Locate the cell with the specified text and output its (X, Y) center coordinate. 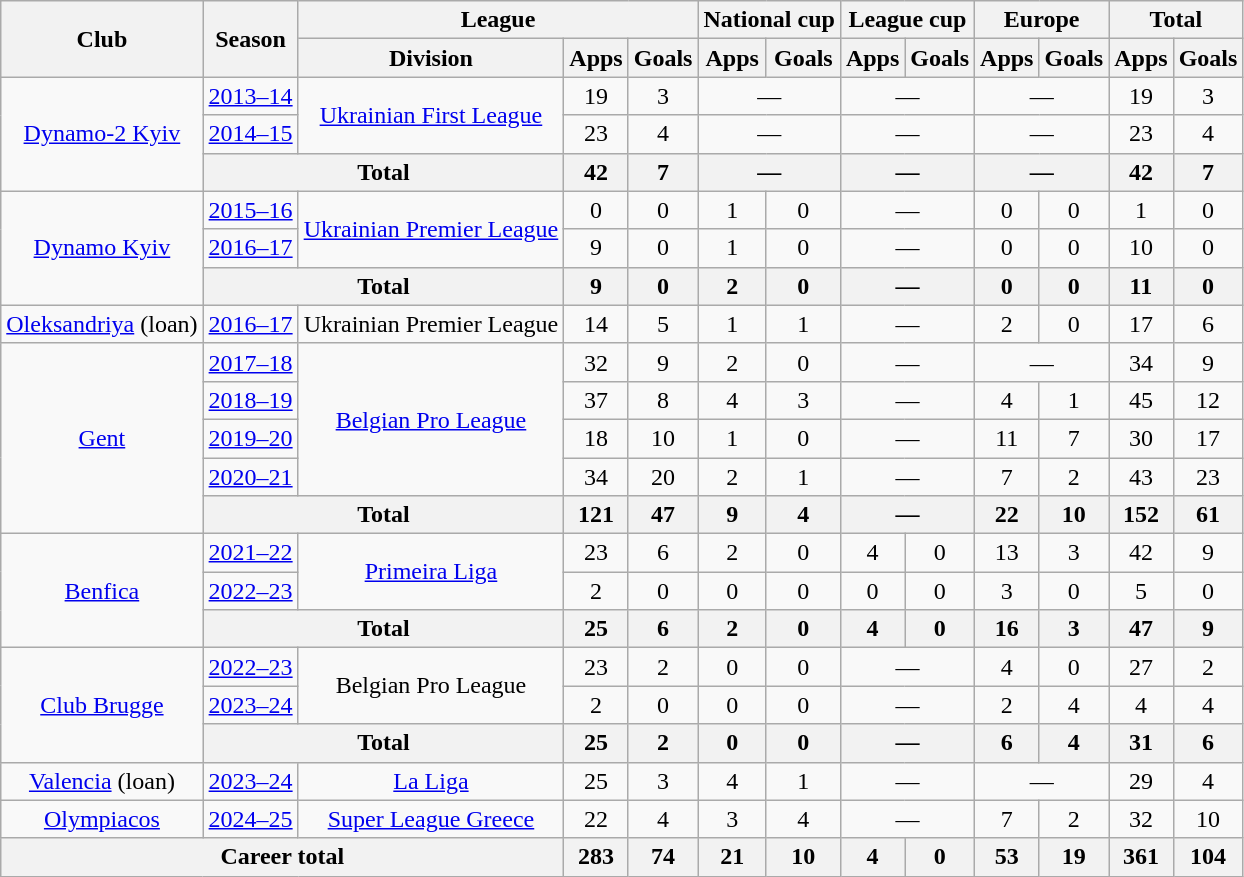
2024–25 (250, 819)
League (498, 20)
Benfica (102, 591)
8 (663, 400)
2017–18 (250, 362)
37 (596, 400)
Club Brugge (102, 705)
La Liga (431, 781)
Primeira Liga (431, 572)
121 (596, 515)
283 (596, 857)
Season (250, 39)
13 (1007, 553)
2018–19 (250, 400)
20 (663, 477)
74 (663, 857)
12 (1208, 400)
2021–22 (250, 553)
Super League Greece (431, 819)
2015–16 (250, 210)
45 (1141, 400)
104 (1208, 857)
Career total (282, 857)
31 (1141, 743)
14 (596, 324)
National cup (769, 20)
Oleksandriya (loan) (102, 324)
21 (732, 857)
152 (1141, 515)
Division (431, 58)
29 (1141, 781)
Ukrainian First League (431, 115)
2019–20 (250, 438)
43 (1141, 477)
League cup (907, 20)
Dynamo-2 Kyiv (102, 134)
Valencia (loan) (102, 781)
Olympiacos (102, 819)
30 (1141, 438)
Europe (1042, 20)
Dynamo Kyiv (102, 248)
2013–14 (250, 96)
Gent (102, 438)
Club (102, 39)
361 (1141, 857)
61 (1208, 515)
18 (596, 438)
16 (1007, 629)
2020–21 (250, 477)
53 (1007, 857)
2014–15 (250, 134)
27 (1141, 667)
